Pinpoint the cell where the given text exists, returning its [X, Y] midpoint coordinate. 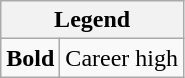
Legend [92, 20]
Bold [30, 58]
Career high [122, 58]
